Find where the given text appears and provide that cell's center as [X, Y] coordinate. 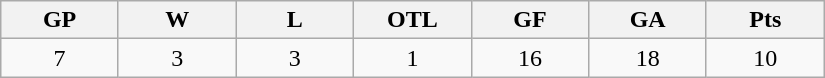
18 [648, 58]
10 [765, 58]
GA [648, 20]
7 [60, 58]
Pts [765, 20]
1 [413, 58]
L [295, 20]
GP [60, 20]
OTL [413, 20]
16 [530, 58]
GF [530, 20]
W [177, 20]
